Provide the [X, Y] coordinate of the cell's center where the given text is located.  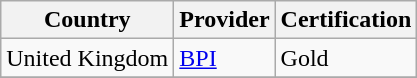
Provider [224, 20]
United Kingdom [88, 58]
BPI [224, 58]
Gold [346, 58]
Country [88, 20]
Certification [346, 20]
